Determine the [X, Y] coordinate at the center of the cell enclosing the given text.  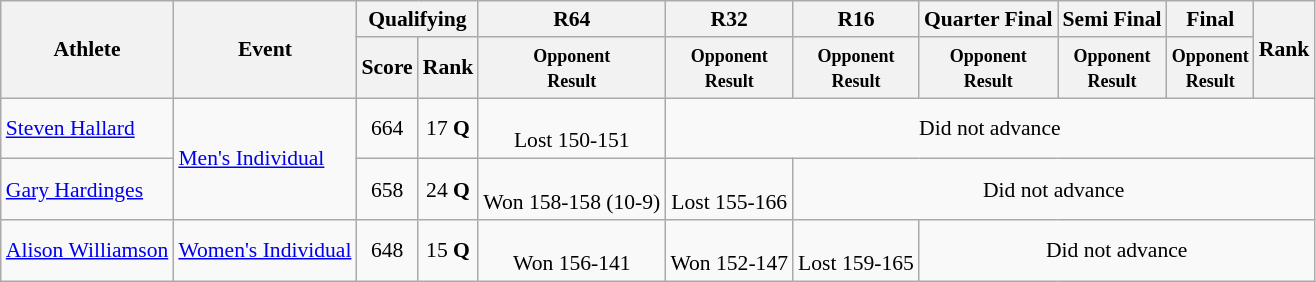
R64 [572, 19]
Won 152-147 [729, 250]
Won 156-141 [572, 250]
Score [386, 68]
Qualifying [417, 19]
15 Q [448, 250]
R32 [729, 19]
R16 [856, 19]
Lost 150-151 [572, 128]
Quarter Final [988, 19]
Women's Individual [264, 250]
Gary Hardinges [88, 190]
Alison Williamson [88, 250]
Steven Hallard [88, 128]
Semi Final [1112, 19]
664 [386, 128]
24 Q [448, 190]
Lost 159-165 [856, 250]
Men's Individual [264, 159]
Final [1210, 19]
658 [386, 190]
Athlete [88, 50]
648 [386, 250]
Event [264, 50]
17 Q [448, 128]
Lost 155-166 [729, 190]
Won 158-158 (10-9) [572, 190]
